Output the [x, y] coordinate of the center of the cell containing the given text.  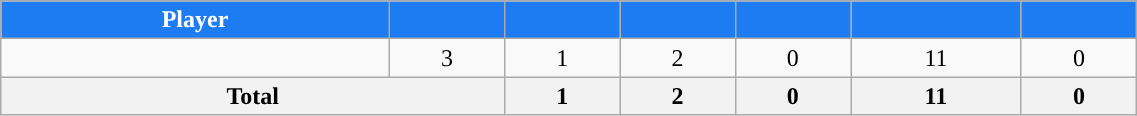
Total [253, 96]
3 [446, 58]
Player [196, 20]
